Return (x, y) of the center of cell containing provided text 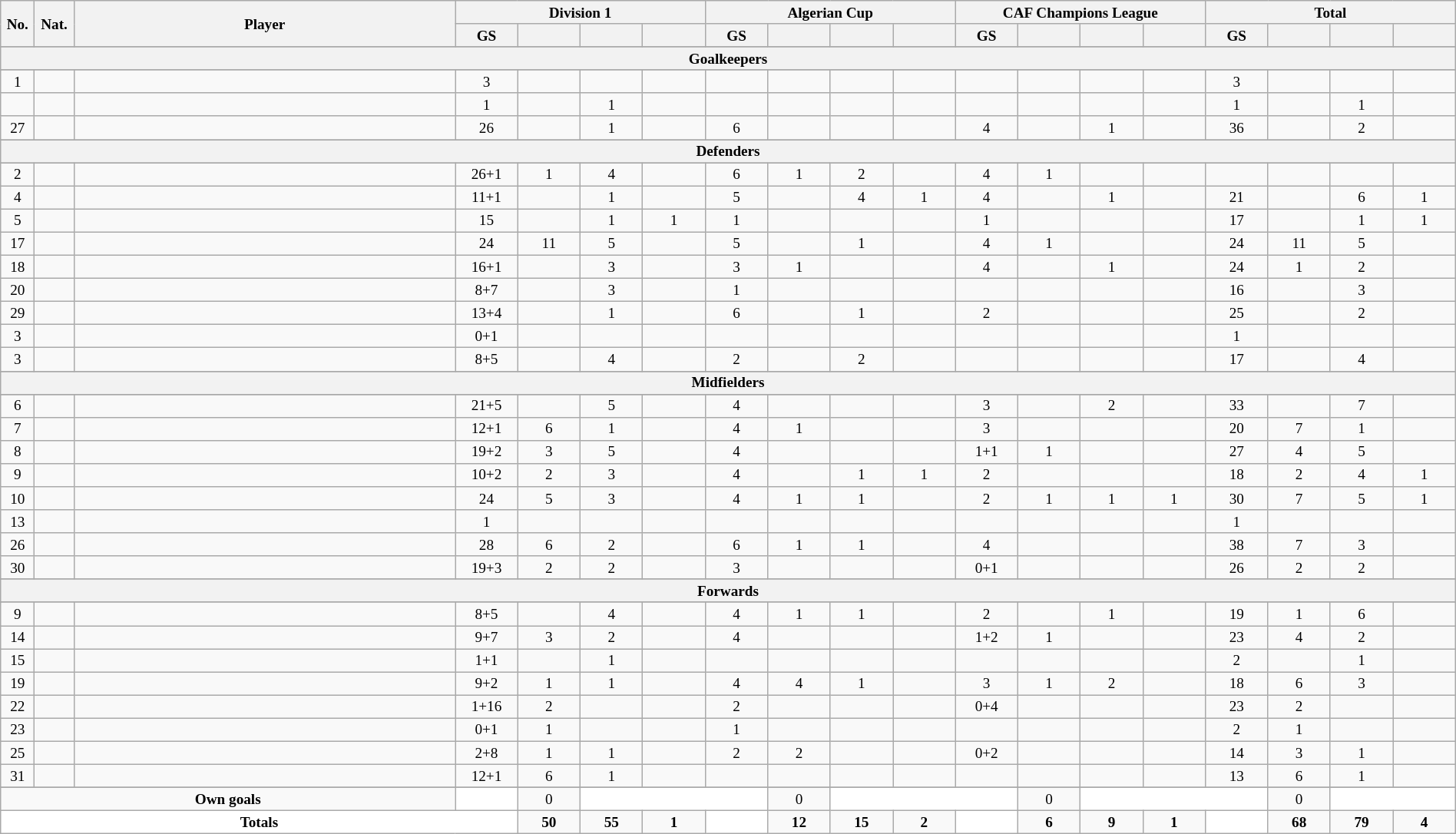
10+2 (487, 475)
Defenders (728, 151)
12 (799, 822)
Goalkeepers (728, 58)
2+8 (487, 753)
Division 1 (581, 12)
Total (1331, 12)
9+2 (487, 683)
Nat. (55, 24)
1+2 (986, 637)
Midfielders (728, 382)
19+3 (487, 568)
8 (18, 452)
Totals (260, 822)
11+1 (487, 197)
1+16 (487, 707)
21 (1236, 197)
50 (548, 822)
38 (1236, 544)
9+7 (487, 637)
28 (487, 544)
10 (18, 498)
CAF Champions League (1080, 12)
19+2 (487, 452)
21+5 (487, 405)
0+2 (986, 753)
Player (264, 24)
26+1 (487, 174)
79 (1361, 822)
29 (18, 313)
16+1 (487, 266)
Forwards (728, 591)
68 (1299, 822)
22 (18, 707)
36 (1236, 127)
0+4 (986, 707)
13+4 (487, 313)
33 (1236, 405)
No. (18, 24)
31 (18, 776)
8+7 (487, 290)
16 (1236, 290)
55 (611, 822)
Own goals (228, 799)
Algerian Cup (830, 12)
